Return the [x, y] coordinate for the center point of the cell that contains the specified text.  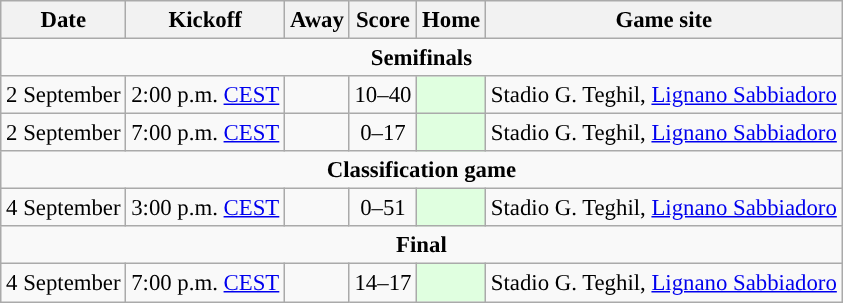
Home [452, 20]
2:00 p.m. CEST [206, 95]
Game site [664, 20]
Classification game [422, 170]
3:00 p.m. CEST [206, 208]
Final [422, 245]
Semifinals [422, 58]
Date [64, 20]
0–17 [383, 133]
Kickoff [206, 20]
14–17 [383, 283]
10–40 [383, 95]
0–51 [383, 208]
Score [383, 20]
Away [318, 20]
